Determine the (x, y) coordinate at the center of the cell enclosing the given text.  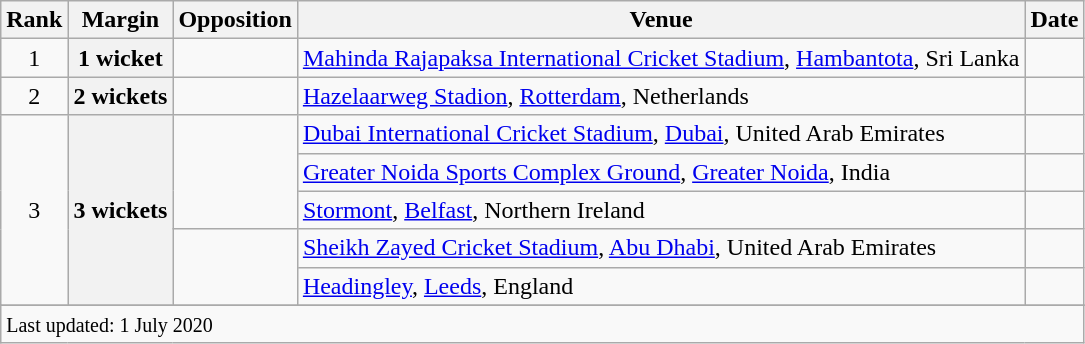
Greater Noida Sports Complex Ground, Greater Noida, India (661, 172)
Last updated: 1 July 2020 (542, 324)
Venue (661, 20)
Margin (120, 20)
Hazelaarweg Stadion, Rotterdam, Netherlands (661, 96)
Headingley, Leeds, England (661, 286)
Dubai International Cricket Stadium, Dubai, United Arab Emirates (661, 134)
Opposition (235, 20)
3 wickets (120, 210)
Mahinda Rajapaksa International Cricket Stadium, Hambantota, Sri Lanka (661, 58)
1 (34, 58)
Sheikh Zayed Cricket Stadium, Abu Dhabi, United Arab Emirates (661, 248)
2 wickets (120, 96)
3 (34, 210)
Rank (34, 20)
Stormont, Belfast, Northern Ireland (661, 210)
2 (34, 96)
1 wicket (120, 58)
Date (1054, 20)
